Detect which cell encompasses the target text, then output its (X, Y) center coordinate. 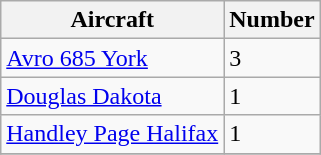
3 (272, 58)
Avro 685 York (112, 58)
Douglas Dakota (112, 96)
Number (272, 20)
Aircraft (112, 20)
Handley Page Halifax (112, 134)
